For the text-containing cell, return its midpoint in (x, y) coordinate format. 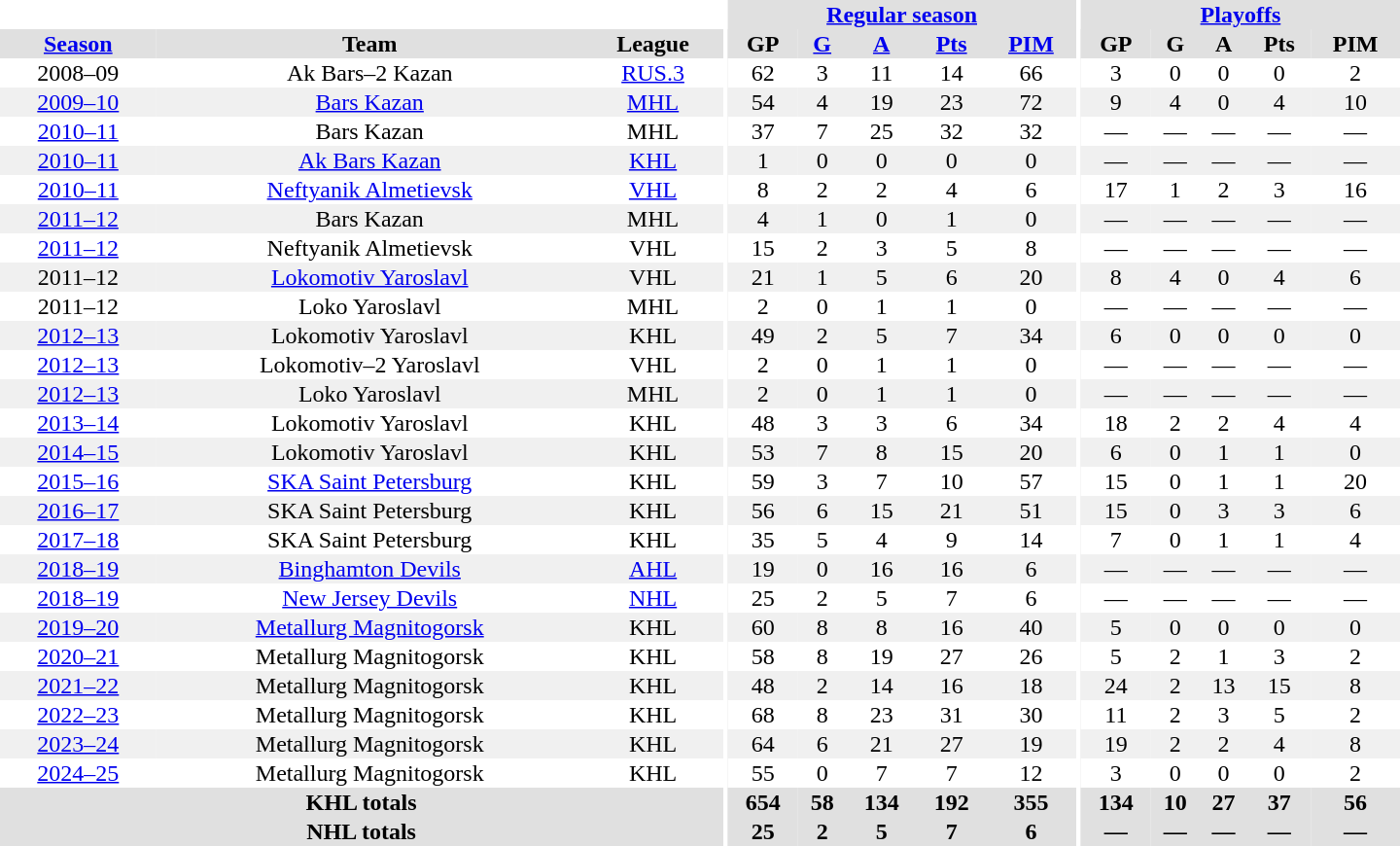
60 (763, 627)
2019–20 (78, 627)
57 (1032, 481)
Season (78, 44)
192 (952, 802)
26 (1032, 656)
Ak Bars Kazan (369, 160)
24 (1116, 686)
62 (763, 73)
51 (1032, 511)
2016–17 (78, 511)
NHL (653, 598)
RUS.3 (653, 73)
654 (763, 802)
55 (763, 773)
355 (1032, 802)
Regular season (902, 15)
72 (1032, 102)
KHL totals (362, 802)
2022–23 (78, 715)
30 (1032, 715)
League (653, 44)
12 (1032, 773)
New Jersey Devils (369, 598)
54 (763, 102)
2013–14 (78, 423)
53 (763, 452)
64 (763, 744)
NHL totals (362, 831)
66 (1032, 73)
2024–25 (78, 773)
2020–21 (78, 656)
2015–16 (78, 481)
31 (952, 715)
Team (369, 44)
40 (1032, 627)
Ak Bars–2 Kazan (369, 73)
2021–22 (78, 686)
68 (763, 715)
35 (763, 540)
59 (763, 481)
2009–10 (78, 102)
Playoffs (1241, 15)
49 (763, 335)
2023–24 (78, 744)
2017–18 (78, 540)
Lokomotiv–2 Yaroslavl (369, 365)
2008–09 (78, 73)
Binghamton Devils (369, 569)
17 (1116, 190)
2014–15 (78, 452)
AHL (653, 569)
13 (1224, 686)
